Determine the [X, Y] coordinate at the center of the cell enclosing the given text.  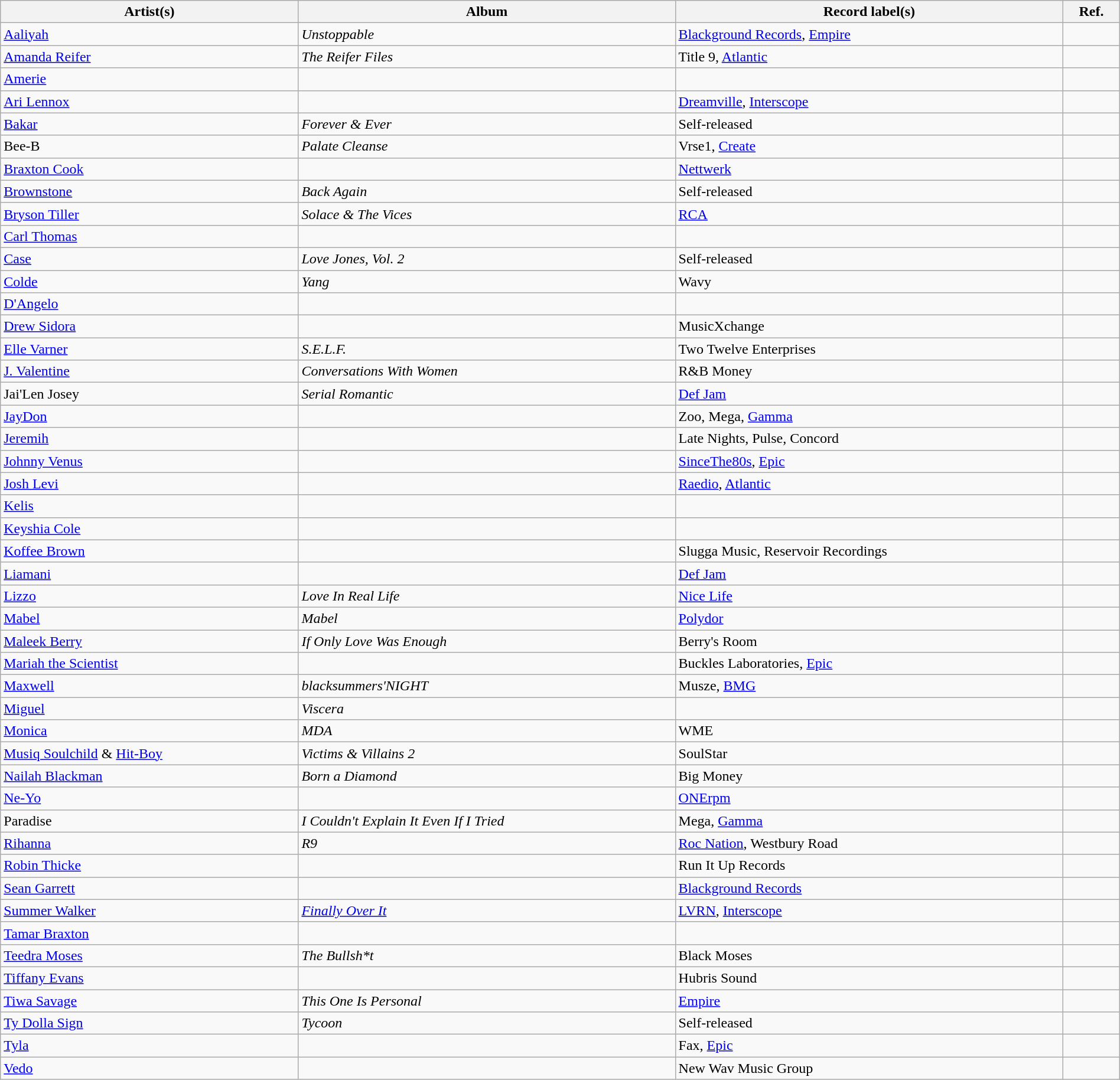
Amerie [149, 79]
R&B Money [870, 371]
Artist(s) [149, 12]
Monica [149, 731]
The Reifer Files [487, 57]
Viscera [487, 709]
New Wav Music Group [870, 1068]
Miguel [149, 709]
Run It Up Records [870, 866]
Lizzo [149, 596]
MDA [487, 731]
SoulStar [870, 753]
Title 9, Atlantic [870, 57]
If Only Love Was Enough [487, 641]
Jeremih [149, 439]
I Couldn't Explain It Even If I Tried [487, 821]
Wavy [870, 282]
Two Twelve Enterprises [870, 349]
Yang [487, 282]
This One Is Personal [487, 1001]
Sean Garrett [149, 888]
blacksummers'NIGHT [487, 686]
Paradise [149, 821]
Buckles Laboratories, Epic [870, 664]
Ne-Yo [149, 798]
Victims & Villains 2 [487, 753]
Vrse1, Create [870, 146]
RCA [870, 214]
Dreamville, Interscope [870, 102]
Nailah Blackman [149, 776]
Serial Romantic [487, 394]
Teedra Moses [149, 955]
Bakar [149, 124]
Musiq Soulchild & Hit-Boy [149, 753]
Back Again [487, 191]
Keyshia Cole [149, 528]
Colde [149, 282]
Tyla [149, 1046]
JayDon [149, 416]
Roc Nation, Westbury Road [870, 843]
Raedio, Atlantic [870, 484]
Berry's Room [870, 641]
Liamani [149, 573]
Bryson Tiller [149, 214]
ONErpm [870, 798]
Carl Thomas [149, 236]
Tiffany Evans [149, 978]
Ty Dolla Sign [149, 1023]
Nice Life [870, 596]
Big Money [870, 776]
Kelis [149, 506]
Empire [870, 1001]
Tycoon [487, 1023]
Drew Sidora [149, 327]
Polydor [870, 618]
Mega, Gamma [870, 821]
Jai'Len Josey [149, 394]
MusicXchange [870, 327]
Josh Levi [149, 484]
Slugga Music, Reservoir Recordings [870, 551]
Aaliyah [149, 34]
Blackground Records [870, 888]
Mariah the Scientist [149, 664]
Album [487, 12]
WME [870, 731]
S.E.L.F. [487, 349]
Tamar Braxton [149, 933]
Brownstone [149, 191]
D'Angelo [149, 304]
Born a Diamond [487, 776]
Black Moses [870, 955]
Vedo [149, 1068]
Zoo, Mega, Gamma [870, 416]
Case [149, 259]
Love Jones, Vol. 2 [487, 259]
Finally Over It [487, 911]
Conversations With Women [487, 371]
Love In Real Life [487, 596]
Nettwerk [870, 169]
Summer Walker [149, 911]
Tiwa Savage [149, 1001]
Maxwell [149, 686]
Amanda Reifer [149, 57]
Rihanna [149, 843]
Forever & Ever [487, 124]
Blackground Records, Empire [870, 34]
SinceThe80s, Epic [870, 461]
Bee-B [149, 146]
Robin Thicke [149, 866]
Maleek Berry [149, 641]
Musze, BMG [870, 686]
Koffee Brown [149, 551]
Johnny Venus [149, 461]
Ref. [1092, 12]
LVRN, Interscope [870, 911]
Late Nights, Pulse, Concord [870, 439]
Hubris Sound [870, 978]
Fax, Epic [870, 1046]
Ari Lennox [149, 102]
Record label(s) [870, 12]
R9 [487, 843]
Solace & The Vices [487, 214]
Unstoppable [487, 34]
The Bullsh*t [487, 955]
Braxton Cook [149, 169]
J. Valentine [149, 371]
Elle Varner [149, 349]
Palate Cleanse [487, 146]
